Output the [x, y] coordinate of the center of the cell containing the given text.  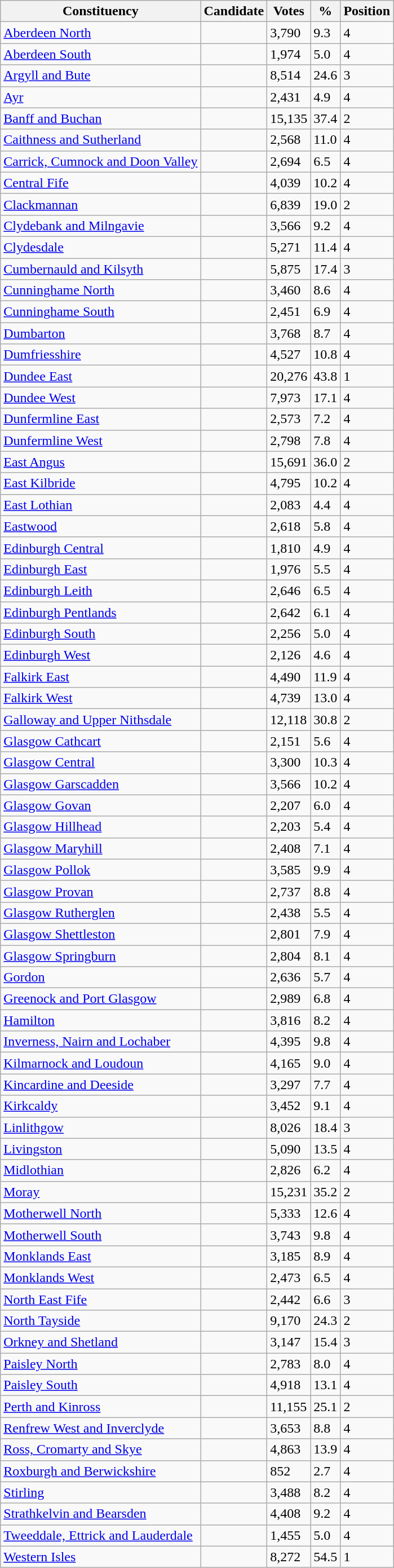
Position [367, 11]
17.1 [326, 398]
2,203 [289, 827]
Clydebank and Milngavie [100, 226]
1,974 [289, 54]
Glasgow Hillhead [100, 827]
17.4 [326, 269]
2,438 [289, 913]
5,333 [289, 1213]
Glasgow Provan [100, 891]
4.4 [326, 505]
Constituency [100, 11]
2,151 [289, 741]
13.0 [326, 698]
2,737 [289, 891]
Roxburgh and Berwickshire [100, 1471]
8.7 [326, 333]
Kincardine and Deeside [100, 1085]
8.9 [326, 1256]
Clydesdale [100, 247]
3,185 [289, 1256]
Paisley South [100, 1385]
13.9 [326, 1450]
11.0 [326, 140]
4,408 [289, 1514]
11,155 [289, 1407]
Hamilton [100, 1020]
Motherwell North [100, 1213]
2,826 [289, 1170]
13.1 [326, 1385]
2,804 [289, 956]
5.8 [326, 526]
Dumfriesshire [100, 355]
2,642 [289, 612]
2,207 [289, 805]
7.1 [326, 848]
2,083 [289, 505]
Aberdeen North [100, 33]
54.5 [326, 1557]
2,798 [289, 441]
4,918 [289, 1385]
4,795 [289, 483]
43.8 [326, 376]
Kilmarnock and Loudoun [100, 1063]
6.2 [326, 1170]
2,568 [289, 140]
Carrick, Cumnock and Doon Valley [100, 161]
9.3 [326, 33]
6,839 [289, 204]
2,573 [289, 419]
Edinburgh Leith [100, 591]
3,300 [289, 763]
2,442 [289, 1299]
7.7 [326, 1085]
4,863 [289, 1450]
9.0 [326, 1063]
North Tayside [100, 1321]
10.8 [326, 355]
5.6 [326, 741]
37.4 [326, 118]
2,989 [289, 999]
6.8 [326, 999]
15,135 [289, 118]
Banff and Buchan [100, 118]
Glasgow Shettleston [100, 934]
Candidate [234, 11]
7.8 [326, 441]
12,118 [289, 720]
4,490 [289, 677]
8,026 [289, 1127]
Argyll and Bute [100, 76]
East Lothian [100, 505]
2,256 [289, 634]
1,455 [289, 1535]
3,743 [289, 1235]
7.2 [326, 419]
7.9 [326, 934]
Dundee East [100, 376]
852 [289, 1471]
2,431 [289, 97]
2,783 [289, 1364]
2,636 [289, 977]
Glasgow Cathcart [100, 741]
Edinburgh Central [100, 548]
Galloway and Upper Nithsdale [100, 720]
5,090 [289, 1149]
8,514 [289, 76]
% [326, 11]
2.7 [326, 1471]
5.4 [326, 827]
4,165 [289, 1063]
North East Fife [100, 1299]
6.6 [326, 1299]
Glasgow Pollok [100, 870]
3,147 [289, 1342]
Cunninghame North [100, 290]
11.9 [326, 677]
18.4 [326, 1127]
4.6 [326, 655]
15.4 [326, 1342]
15,231 [289, 1192]
Motherwell South [100, 1235]
Glasgow Rutherglen [100, 913]
36.0 [326, 462]
2,646 [289, 591]
Dumbarton [100, 333]
Cumbernauld and Kilsyth [100, 269]
Edinburgh South [100, 634]
9.9 [326, 870]
25.1 [326, 1407]
Dunfermline West [100, 441]
8.1 [326, 956]
3,460 [289, 290]
2,801 [289, 934]
Glasgow Maryhill [100, 848]
Edinburgh Pentlands [100, 612]
6.1 [326, 612]
Moray [100, 1192]
Clackmannan [100, 204]
15,691 [289, 462]
Midlothian [100, 1170]
8.6 [326, 290]
Strathkelvin and Bearsden [100, 1514]
East Kilbride [100, 483]
Paisley North [100, 1364]
5,875 [289, 269]
2,473 [289, 1278]
Aberdeen South [100, 54]
5,271 [289, 247]
Orkney and Shetland [100, 1342]
Glasgow Govan [100, 805]
11.4 [326, 247]
Dunfermline East [100, 419]
Falkirk East [100, 677]
9.1 [326, 1106]
Ross, Cromarty and Skye [100, 1450]
Dundee West [100, 398]
7,973 [289, 398]
Falkirk West [100, 698]
8,272 [289, 1557]
4,395 [289, 1042]
2,408 [289, 848]
Linlithgow [100, 1127]
Livingston [100, 1149]
Monklands East [100, 1256]
Renfrew West and Inverclyde [100, 1428]
Inverness, Nairn and Lochaber [100, 1042]
1,810 [289, 548]
24.6 [326, 76]
2,694 [289, 161]
Eastwood [100, 526]
4,039 [289, 183]
Votes [289, 11]
35.2 [326, 1192]
3,585 [289, 870]
Cunninghame South [100, 312]
5.7 [326, 977]
30.8 [326, 720]
6.0 [326, 805]
3,297 [289, 1085]
12.6 [326, 1213]
Glasgow Garscadden [100, 784]
Perth and Kinross [100, 1407]
Kirkcaldy [100, 1106]
3,452 [289, 1106]
Central Fife [100, 183]
3,768 [289, 333]
19.0 [326, 204]
East Angus [100, 462]
Glasgow Springburn [100, 956]
8.0 [326, 1364]
9,170 [289, 1321]
3,790 [289, 33]
Monklands West [100, 1278]
3,816 [289, 1020]
Gordon [100, 977]
3,653 [289, 1428]
20,276 [289, 376]
Greenock and Port Glasgow [100, 999]
Ayr [100, 97]
13.5 [326, 1149]
6.9 [326, 312]
24.3 [326, 1321]
4,739 [289, 698]
2,618 [289, 526]
Tweeddale, Ettrick and Lauderdale [100, 1535]
Caithness and Sutherland [100, 140]
2,451 [289, 312]
1,976 [289, 569]
3,488 [289, 1492]
2,126 [289, 655]
Western Isles [100, 1557]
4,527 [289, 355]
10.3 [326, 763]
Stirling [100, 1492]
Glasgow Central [100, 763]
Edinburgh West [100, 655]
Edinburgh East [100, 569]
